Scan for the cell matching the given text and deliver its [x, y] coordinate at center. 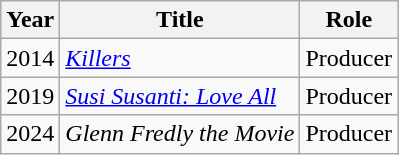
2014 [30, 58]
Role [349, 20]
Susi Susanti: Love All [180, 96]
Title [180, 20]
Year [30, 20]
2019 [30, 96]
2024 [30, 134]
Killers [180, 58]
Glenn Fredly the Movie [180, 134]
